From the cell containing the given text, extract its center point as [x, y] coordinate. 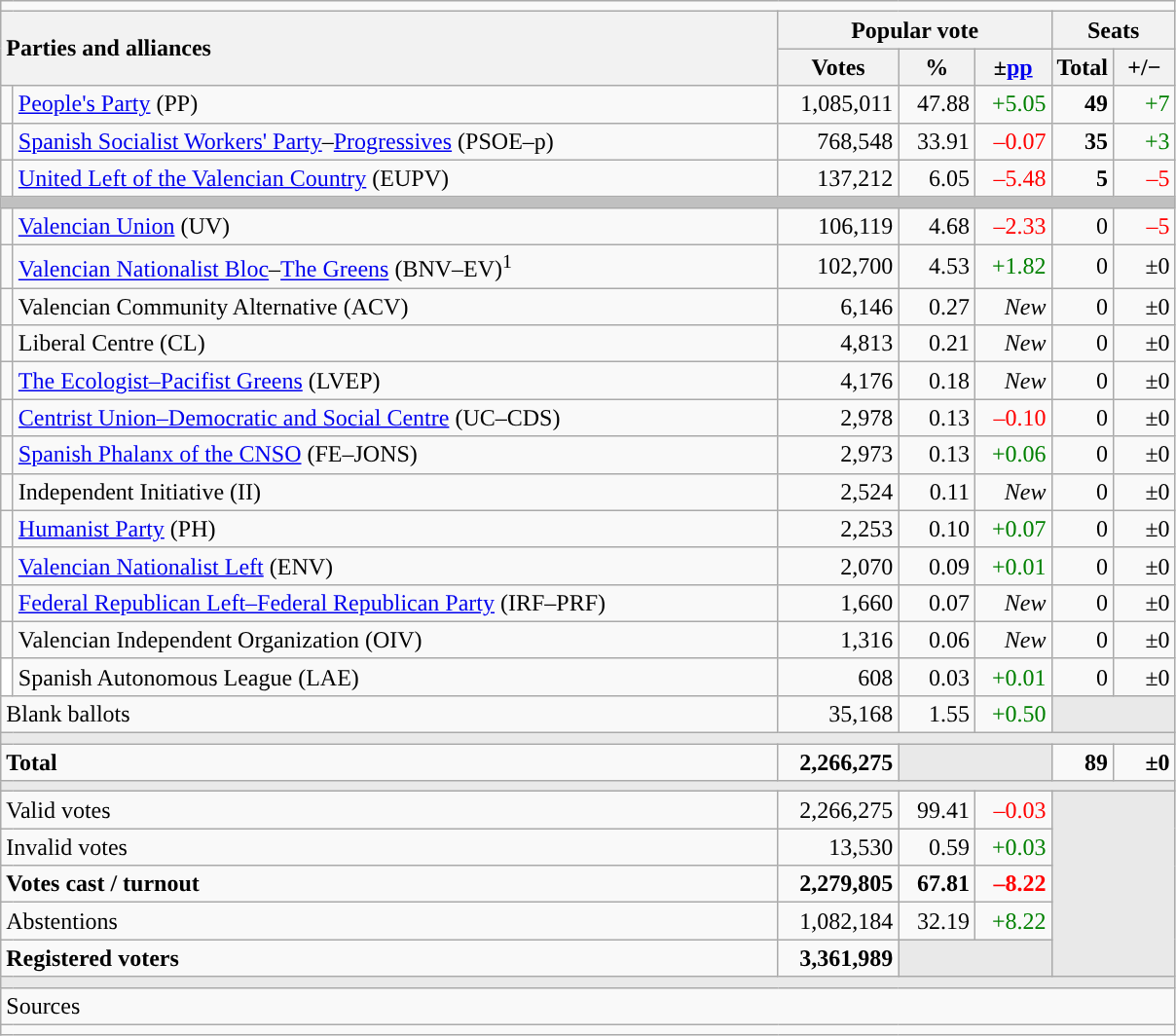
1,316 [838, 640]
Invalid votes [389, 847]
Valencian Nationalist Bloc–The Greens (BNV–EV)1 [395, 267]
+1.82 [1012, 267]
+8.22 [1012, 921]
Spanish Autonomous League (LAE) [395, 677]
4.68 [937, 226]
49 [1083, 104]
Seats [1114, 30]
1.55 [937, 714]
89 [1083, 762]
6,146 [838, 307]
+3 [1145, 141]
+0.06 [1012, 455]
2,973 [838, 455]
106,119 [838, 226]
1,082,184 [838, 921]
–2.33 [1012, 226]
47.88 [937, 104]
Sources [588, 1006]
+/− [1145, 67]
2,253 [838, 529]
0.18 [937, 381]
35 [1083, 141]
35,168 [838, 714]
6.05 [937, 178]
4.53 [937, 267]
3,361,989 [838, 958]
Valencian Community Alternative (ACV) [395, 307]
+7 [1145, 104]
0.03 [937, 677]
0.11 [937, 492]
5 [1083, 178]
4,813 [838, 344]
The Ecologist–Pacifist Greens (LVEP) [395, 381]
–8.22 [1012, 884]
102,700 [838, 267]
2,070 [838, 566]
0.06 [937, 640]
Parties and alliances [389, 49]
+0.03 [1012, 847]
Spanish Socialist Workers' Party–Progressives (PSOE–p) [395, 141]
Registered voters [389, 958]
2,978 [838, 418]
–0.07 [1012, 141]
1,660 [838, 603]
99.41 [937, 810]
Centrist Union–Democratic and Social Centre (UC–CDS) [395, 418]
67.81 [937, 884]
4,176 [838, 381]
+5.05 [1012, 104]
Humanist Party (PH) [395, 529]
Valid votes [389, 810]
Independent Initiative (II) [395, 492]
2,524 [838, 492]
Popular vote [915, 30]
People's Party (PP) [395, 104]
Federal Republican Left–Federal Republican Party (IRF–PRF) [395, 603]
768,548 [838, 141]
% [937, 67]
Blank ballots [389, 714]
0.10 [937, 529]
608 [838, 677]
1,085,011 [838, 104]
137,212 [838, 178]
2,279,805 [838, 884]
32.19 [937, 921]
United Left of the Valencian Country (EUPV) [395, 178]
Valencian Nationalist Left (ENV) [395, 566]
Liberal Centre (CL) [395, 344]
Valencian Independent Organization (OIV) [395, 640]
Valencian Union (UV) [395, 226]
0.27 [937, 307]
±pp [1012, 67]
–0.03 [1012, 810]
Abstentions [389, 921]
–5.48 [1012, 178]
+0.50 [1012, 714]
Votes [838, 67]
Votes cast / turnout [389, 884]
Spanish Phalanx of the CNSO (FE–JONS) [395, 455]
0.21 [937, 344]
0.07 [937, 603]
+0.07 [1012, 529]
33.91 [937, 141]
0.09 [937, 566]
0.59 [937, 847]
13,530 [838, 847]
–0.10 [1012, 418]
